Search for the cell housing the specified text and yield its [X, Y] center coordinate. 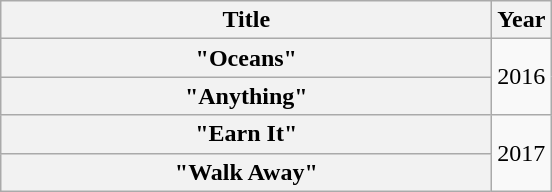
Year [522, 20]
"Oceans" [246, 58]
"Earn It" [246, 134]
"Anything" [246, 96]
Title [246, 20]
2017 [522, 153]
"Walk Away" [246, 172]
2016 [522, 77]
